Identify which cell holds the provided text, then report its (X, Y) central coordinate. 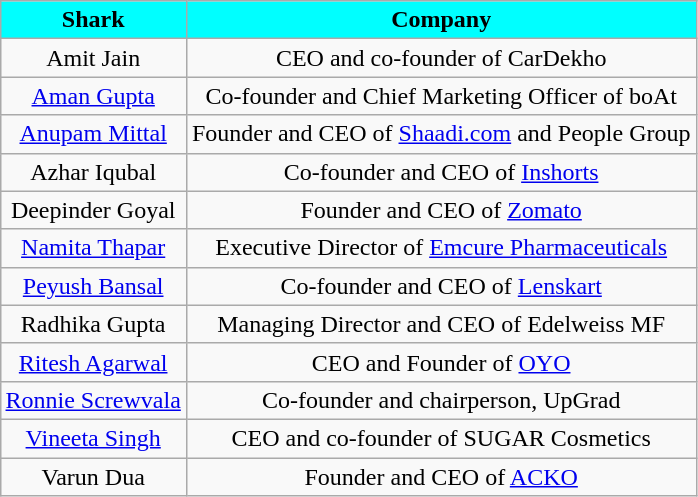
Managing Director and CEO of Edelweiss MF (441, 324)
Varun Dua (93, 477)
Ritesh Agarwal (93, 362)
Executive Director of Emcure Pharmaceuticals (441, 248)
Aman Gupta (93, 96)
Company (441, 20)
Anupam Mittal (93, 134)
CEO and Founder of OYO (441, 362)
Shark (93, 20)
Namita Thapar (93, 248)
Co-founder and Chief Marketing Officer of boAt (441, 96)
Founder and CEO of Zomato (441, 210)
Peyush Bansal (93, 286)
CEO and co-founder of SUGAR Cosmetics (441, 438)
Radhika Gupta (93, 324)
Amit Jain (93, 58)
Azhar Iqubal (93, 172)
CEO and co-founder of CarDekho (441, 58)
Vineeta Singh (93, 438)
Co-founder and chairperson, UpGrad (441, 400)
Founder and CEO of Shaadi.com and People Group (441, 134)
Co-founder and CEO of Lenskart (441, 286)
Deepinder Goyal (93, 210)
Co-founder and CEO of Inshorts (441, 172)
Ronnie Screwvala (93, 400)
Founder and CEO of ACKO (441, 477)
